Return [x, y] of the center of cell containing provided text 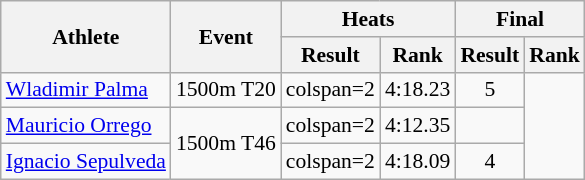
Ignacio Sepulveda [86, 162]
Event [226, 36]
5 [490, 90]
1500m T46 [226, 144]
Wladimir Palma [86, 90]
4:12.35 [418, 126]
1500m T20 [226, 90]
4 [490, 162]
Final [520, 19]
Heats [368, 19]
Mauricio Orrego [86, 126]
4:18.23 [418, 90]
Athlete [86, 36]
4:18.09 [418, 162]
